Detect which cell encompasses the target text, then output its [X, Y] center coordinate. 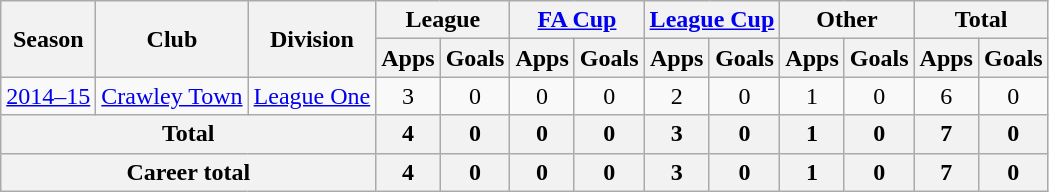
League Cup [712, 20]
Other [847, 20]
Division [312, 39]
2 [676, 96]
6 [946, 96]
Crawley Town [172, 96]
Club [172, 39]
League One [312, 96]
League [443, 20]
Season [48, 39]
2014–15 [48, 96]
Career total [188, 172]
FA Cup [577, 20]
